Identify which cell holds the provided text, then report its (X, Y) central coordinate. 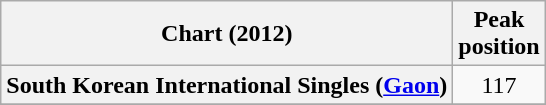
Chart (2012) (227, 34)
Peakposition (499, 34)
117 (499, 85)
South Korean International Singles (Gaon) (227, 85)
